For the text-containing cell, return its midpoint in [X, Y] coordinate format. 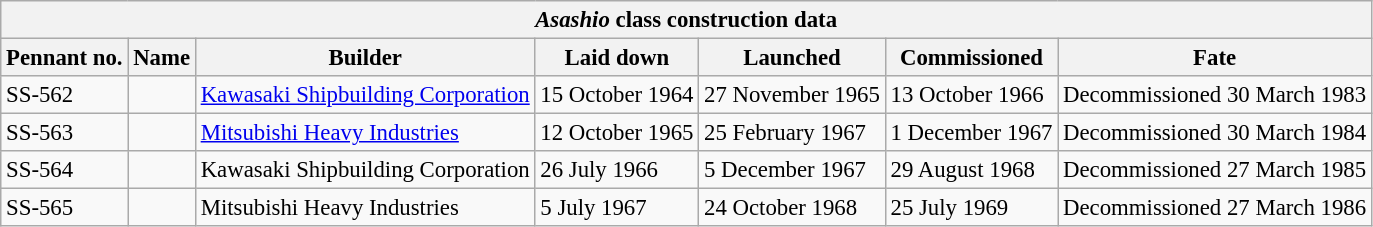
Decommissioned 30 March 1983 [1215, 95]
25 July 1969 [972, 208]
Fate [1215, 58]
Pennant no. [64, 58]
12 October 1965 [617, 133]
Decommissioned 27 March 1985 [1215, 170]
SS-564 [64, 170]
SS-565 [64, 208]
5 December 1967 [792, 170]
26 July 1966 [617, 170]
1 December 1967 [972, 133]
SS-563 [64, 133]
5 July 1967 [617, 208]
Laid down [617, 58]
Asashio class construction data [686, 20]
Builder [365, 58]
Launched [792, 58]
24 October 1968 [792, 208]
15 October 1964 [617, 95]
Name [162, 58]
SS-562 [64, 95]
Decommissioned 27 March 1986 [1215, 208]
27 November 1965 [792, 95]
13 October 1966 [972, 95]
Decommissioned 30 March 1984 [1215, 133]
Commissioned [972, 58]
29 August 1968 [972, 170]
25 February 1967 [792, 133]
